Detect which cell encompasses the target text, then output its [X, Y] center coordinate. 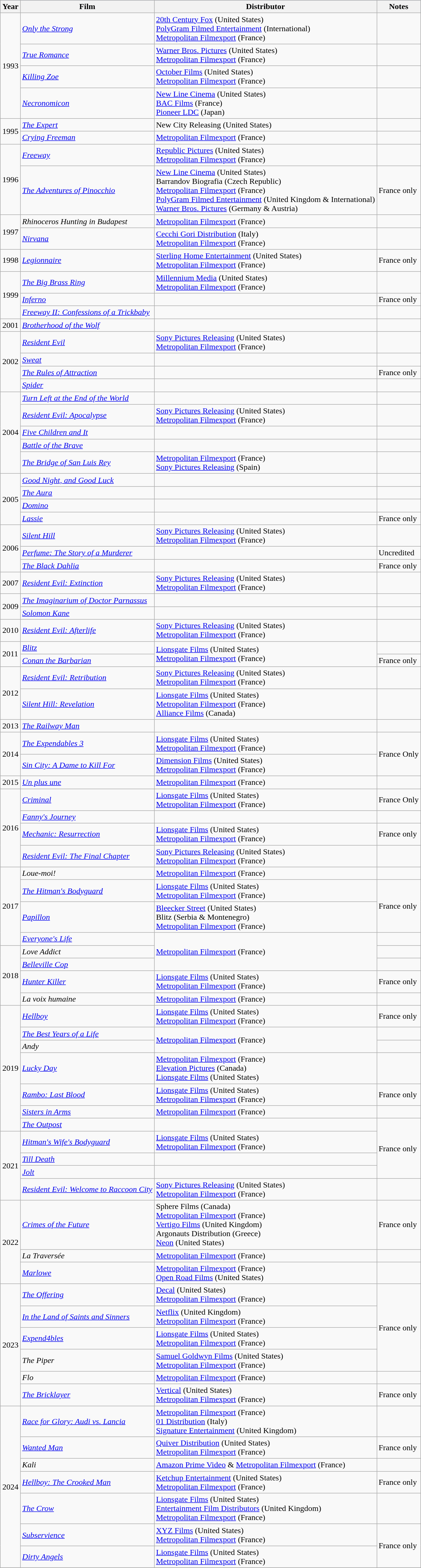
Hunter Killer [87, 982]
Vertical (United States)Metropolitan Filmexport (France) [265, 1395]
Inferno [87, 300]
Expend4bles [87, 1338]
Jolt [87, 1172]
2015 [10, 782]
The Rules of Attraction [87, 372]
Netflix (United Kingdom)Metropolitan Filmexport (France) [265, 1317]
Criminal [87, 799]
Ketchup Entertainment (United States)Metropolitan Filmexport (France) [265, 1482]
Flo [87, 1377]
Loue-moi! [87, 873]
1993 [10, 66]
Metropolitan Filmexport (France)Open Road Films (United States) [265, 1273]
The Aura [87, 493]
Belleville Cop [87, 964]
Resident Evil: Extinction [87, 583]
Republic Pictures (United States)Metropolitan Filmexport (France) [265, 155]
Love Addict [87, 952]
Bleecker Street (United States)Blitz (Serbia & Montenegro)Metropolitan Filmexport (France) [265, 917]
True Romance [87, 55]
Amazon Prime Video & Metropolitan Filmexport (France) [265, 1465]
Resident Evil [87, 342]
Killing Zoe [87, 77]
The Piper [87, 1360]
Good Night, and Good Luck [87, 480]
Andy [87, 1046]
Sterling Home Entertainment (United States)Metropolitan Filmexport (France) [265, 260]
1998 [10, 260]
The Imaginarium of Doctor Parnassus [87, 600]
Hellboy [87, 1016]
Distributor [265, 7]
Brotherhood of the Wolf [87, 325]
Lucky Day [87, 1068]
Decal (United States)Metropolitan Filmexport (France) [265, 1295]
Freeway II: Confessions of a Trickbaby [87, 312]
Resident Evil: Welcome to Raccoon City [87, 1189]
The Big Brass Ring [87, 282]
1997 [10, 232]
2001 [10, 325]
Rhinoceros Hunting in Budapest [87, 221]
Mechanic: Resurrection [87, 834]
Crimes of the Future [87, 1225]
The Black Dahlia [87, 566]
2002 [10, 362]
Race for Glory: Audi vs. Lancia [87, 1421]
1996 [10, 179]
Crying Freeman [87, 138]
The Bricklayer [87, 1395]
Dirty Angels [87, 1557]
Spider [87, 385]
Metropolitan Filmexport (France)Elevation Pictures (Canada)Lionsgate Films (United States) [265, 1068]
Fanny's Journey [87, 817]
Lionsgate Films (United States)Entertainment Film Distributors (United Kingdom)Metropolitan Filmexport (France) [265, 1509]
Metropolitan Filmexport (France)Sony Pictures Releasing (Spain) [265, 462]
1995 [10, 131]
Wanted Man [87, 1448]
Only the Strong [87, 29]
In the Land of Saints and Sinners [87, 1317]
2006 [10, 548]
Five Children and It [87, 433]
Hellboy: The Crooked Man [87, 1482]
2024 [10, 1487]
2018 [10, 975]
The Hitman's Bodyguard [87, 891]
Freeway [87, 155]
Dimension Films (United States)Metropolitan Filmexport (France) [265, 765]
Resident Evil: Afterlife [87, 630]
20th Century Fox (United States)PolyGram Filmed Entertainment (International)Metropolitan Filmexport (France) [265, 29]
Everyone's Life [87, 939]
2023 [10, 1345]
The Expendables 3 [87, 743]
Lionsgate Films (United States)Metropolitan Filmexport (France)Alliance Films (Canada) [265, 704]
Solomon Kane [87, 613]
New Line Cinema (United States)BAC Films (France)Pioneer LDC (Japan) [265, 103]
Battle of the Brave [87, 445]
Un plus une [87, 782]
Subservience [87, 1535]
Marlowe [87, 1273]
Quiver Distribution (United States)Metropolitan Filmexport (France) [265, 1448]
La voix humaine [87, 999]
Samuel Goldwyn Films (United States)Metropolitan Filmexport (France) [265, 1360]
Kali [87, 1465]
Hitman's Wife's Bodyguard [87, 1142]
2022 [10, 1242]
Conan the Barbarian [87, 660]
Necronomicon [87, 103]
2014 [10, 754]
Papillon [87, 917]
Resident Evil: The Final Chapter [87, 856]
Sin City: A Dame to Kill For [87, 765]
New City Releasing (United States) [265, 125]
October Films (United States)Metropolitan Filmexport (France) [265, 77]
2019 [10, 1068]
The Crow [87, 1509]
2021 [10, 1166]
The Expert [87, 125]
The Bridge of San Luis Rey [87, 462]
Till Death [87, 1159]
Resident Evil: Retribution [87, 678]
Silent Hill [87, 536]
Perfume: The Story of a Murderer [87, 553]
Lassie [87, 518]
2016 [10, 827]
1999 [10, 295]
2009 [10, 607]
Domino [87, 505]
The Offering [87, 1295]
Legionnaire [87, 260]
Blitz [87, 648]
The Outpost [87, 1125]
Silent Hill: Revelation [87, 704]
Warner Bros. Pictures (United States)Metropolitan Filmexport (France) [265, 55]
Uncredited [399, 553]
2012 [10, 693]
2017 [10, 906]
2007 [10, 583]
2011 [10, 654]
Year [10, 7]
Turn Left at the End of the World [87, 398]
XYZ Films (United States)Metropolitan Filmexport (France) [265, 1535]
Resident Evil: Apocalypse [87, 415]
2013 [10, 726]
Notes [399, 7]
The Best Years of a Life [87, 1033]
Sphere Films (Canada)Metropolitan Filmexport (France)Vertigo Films (United Kingdom)Argonauts Distribution (Greece)Neon (United States) [265, 1225]
Sisters in Arms [87, 1112]
Film [87, 7]
2010 [10, 630]
The Adventures of Pinocchio [87, 190]
La Traversée [87, 1256]
Rambo: Last Blood [87, 1095]
2004 [10, 433]
Metropolitan Filmexport (France)01 Distribution (Italy)Signature Entertainment (United Kingdom) [265, 1421]
Millennium Media (United States)Metropolitan Filmexport (France) [265, 282]
2005 [10, 499]
Sweat [87, 360]
Nirvana [87, 238]
Cecchi Gori Distribution (Italy)Metropolitan Filmexport (France) [265, 238]
The Railway Man [87, 726]
